Find where the given text appears and provide that cell's center as [x, y] coordinate. 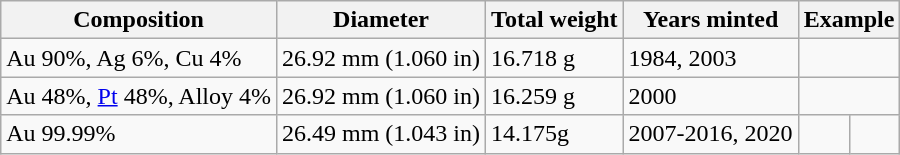
2000 [710, 96]
Au 48%, Pt 48%, Alloy 4% [139, 96]
1984, 2003 [710, 58]
Composition [139, 20]
16.718 g [555, 58]
Example [849, 20]
14.175g [555, 134]
16.259 g [555, 96]
Au 99.99% [139, 134]
Diameter [380, 20]
Years minted [710, 20]
2007-2016, 2020 [710, 134]
Total weight [555, 20]
Au 90%, Ag 6%, Cu 4% [139, 58]
26.49 mm (1.043 in) [380, 134]
